Locate the cell with the specified text and output its [x, y] center coordinate. 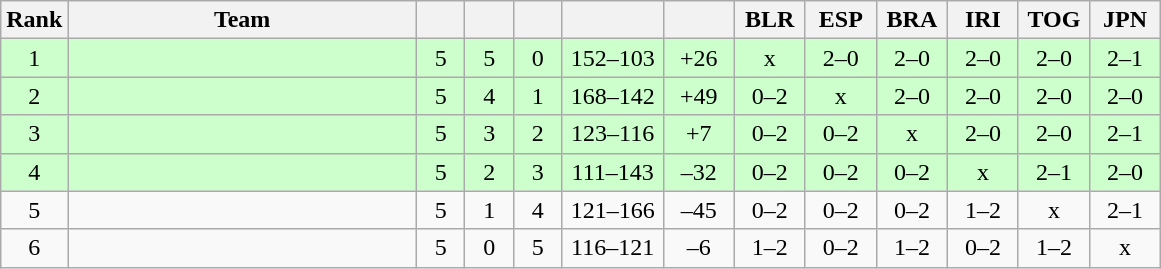
TOG [1054, 20]
116–121 [612, 248]
6 [34, 248]
111–143 [612, 172]
Team [242, 20]
–6 [698, 248]
BRA [912, 20]
123–116 [612, 134]
121–166 [612, 210]
+49 [698, 96]
+26 [698, 58]
BLR [770, 20]
JPN [1126, 20]
+7 [698, 134]
ESP [840, 20]
–45 [698, 210]
Rank [34, 20]
168–142 [612, 96]
152–103 [612, 58]
–32 [698, 172]
IRI [982, 20]
